Capture the cell that displays the provided text and extract its [x, y] central coordinate. 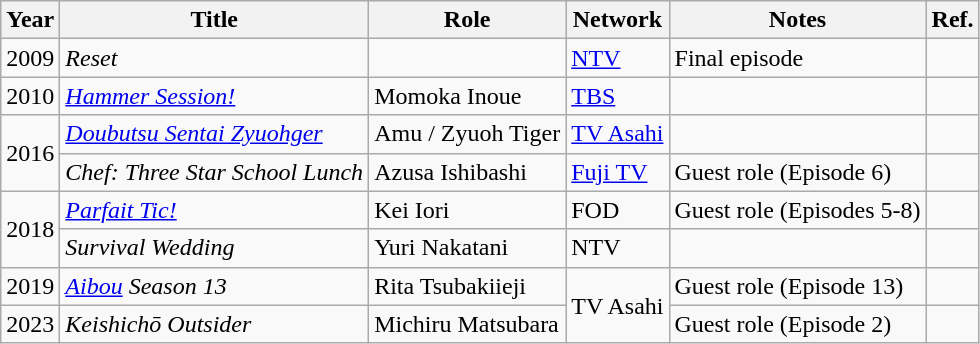
TBS [618, 96]
Ref. [952, 20]
Azusa Ishibashi [468, 172]
Michiru Matsubara [468, 324]
2010 [30, 96]
Guest role (Episode 2) [798, 324]
Hammer Session! [214, 96]
Guest role (Episode 6) [798, 172]
Momoka Inoue [468, 96]
Rita Tsubakiieji [468, 286]
Keishichō Outsider [214, 324]
Survival Wedding [214, 248]
Reset [214, 58]
Final episode [798, 58]
Amu / Zyuoh Tiger [468, 134]
Chef: Three Star School Lunch [214, 172]
Notes [798, 20]
2009 [30, 58]
2018 [30, 229]
Kei Iori [468, 210]
Fuji TV [618, 172]
Network [618, 20]
2016 [30, 153]
Guest role (Episodes 5-8) [798, 210]
Aibou Season 13 [214, 286]
Guest role (Episode 13) [798, 286]
Role [468, 20]
FOD [618, 210]
Title [214, 20]
Yuri Nakatani [468, 248]
2023 [30, 324]
Doubutsu Sentai Zyuohger [214, 134]
Parfait Tic! [214, 210]
2019 [30, 286]
Year [30, 20]
